Search for the cell housing the specified text and yield its (X, Y) center coordinate. 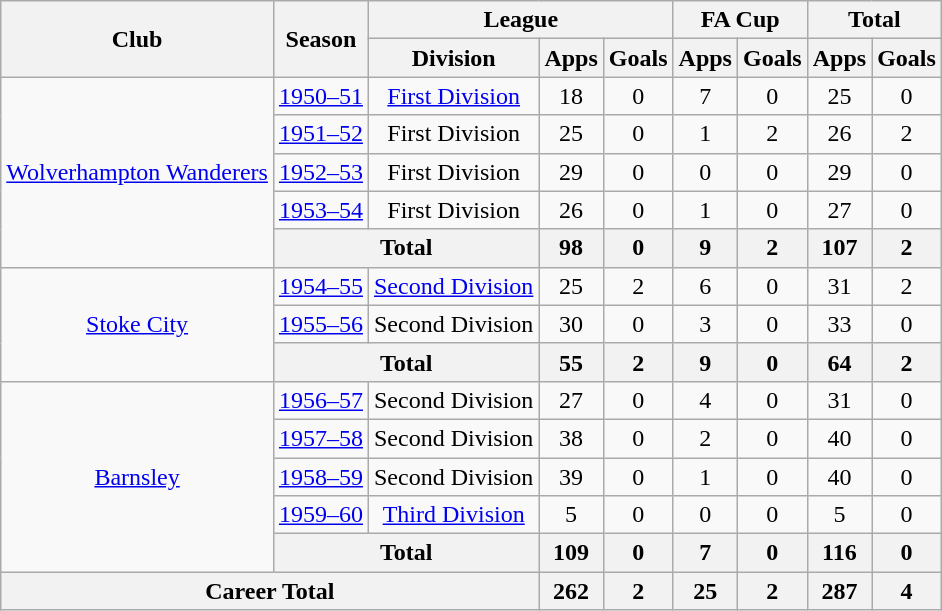
55 (571, 362)
64 (839, 362)
6 (705, 286)
30 (571, 324)
1950–51 (320, 96)
33 (839, 324)
FA Cup (740, 20)
1951–52 (320, 134)
287 (839, 591)
1957–58 (320, 438)
Third Division (453, 515)
38 (571, 438)
1954–55 (320, 286)
Barnsley (138, 476)
3 (705, 324)
Club (138, 39)
262 (571, 591)
98 (571, 248)
Career Total (270, 591)
1955–56 (320, 324)
Wolverhampton Wanderers (138, 172)
Stoke City (138, 324)
1958–59 (320, 477)
Season (320, 39)
League (520, 20)
1953–54 (320, 210)
107 (839, 248)
1952–53 (320, 172)
Division (453, 58)
39 (571, 477)
116 (839, 553)
1959–60 (320, 515)
1956–57 (320, 400)
109 (571, 553)
18 (571, 96)
